From the cell containing the given text, extract its center point as [X, Y] coordinate. 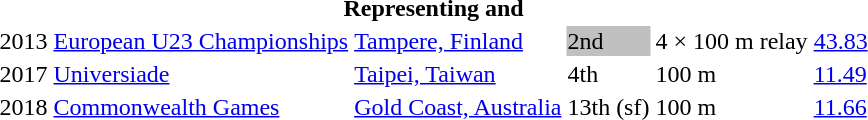
Universiade [201, 74]
European U23 Championships [201, 41]
4 × 100 m relay [732, 41]
Tampere, Finland [458, 41]
100 m [732, 74]
Taipei, Taiwan [458, 74]
2nd [608, 41]
4th [608, 74]
